From the cell containing the given text, extract its center point as (x, y) coordinate. 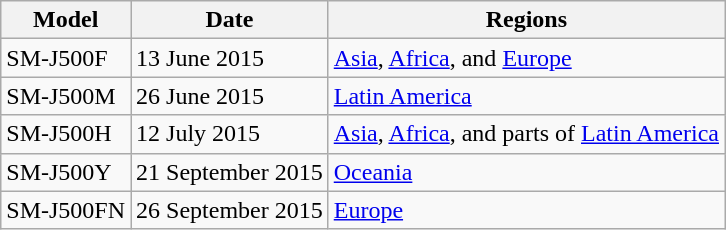
Asia, Africa, and Europe (526, 58)
SM-J500H (66, 134)
Model (66, 20)
Europe (526, 210)
Latin America (526, 96)
Date (230, 20)
12 July 2015 (230, 134)
SM-J500FN (66, 210)
Regions (526, 20)
SM-J500M (66, 96)
SM-J500F (66, 58)
26 June 2015 (230, 96)
Asia, Africa, and parts of Latin America (526, 134)
SM-J500Y (66, 172)
13 June 2015 (230, 58)
21 September 2015 (230, 172)
Oceania (526, 172)
26 September 2015 (230, 210)
